Extract the [X, Y] coordinate from the center of the cell holding the provided text.  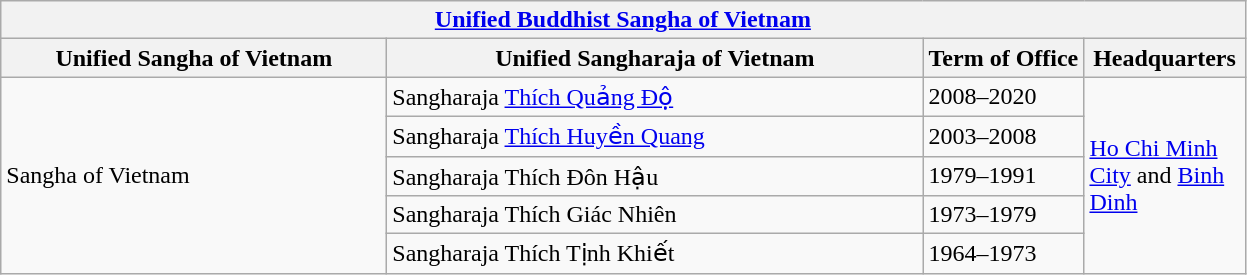
Sangharaja Thích Giác Nhiên [655, 215]
Sangharaja Thích Tịnh Khiết [655, 254]
Sangharaja Thích Huyền Quang [655, 136]
1964–1973 [1004, 254]
Unified Sangha of Vietnam [194, 58]
Sangha of Vietnam [194, 175]
Unified Sangharaja of Vietnam [655, 58]
Sangharaja Thích Quảng Độ [655, 97]
Term of Office [1004, 58]
Sangharaja Thích Đôn Hậu [655, 176]
2003–2008 [1004, 136]
1979–1991 [1004, 176]
Unified Buddhist Sangha of Vietnam [623, 20]
Headquarters [1164, 58]
Ho Chi Minh City and Binh Dinh [1164, 175]
1973–1979 [1004, 215]
2008–2020 [1004, 97]
